Identify which cell holds the provided text, then report its (X, Y) central coordinate. 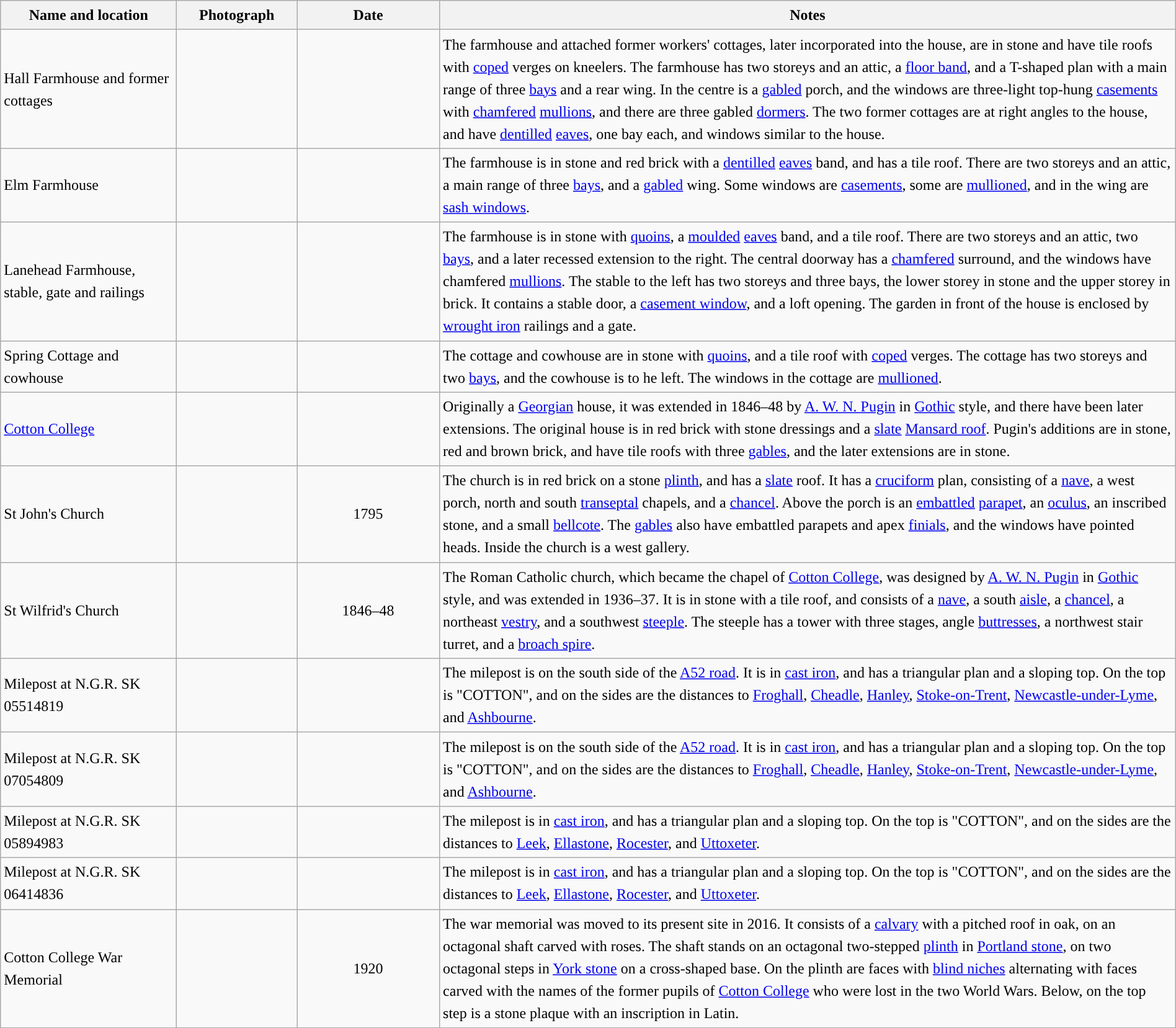
1795 (368, 514)
Hall Farmhouse and former cottages (89, 89)
Milepost at N.G.R. SK 05894983 (89, 831)
Photograph (237, 15)
Spring Cottage and cowhouse (89, 366)
Lanehead Farmhouse, stable, gate and railings (89, 282)
Notes (808, 15)
Elm Farmhouse (89, 185)
1846–48 (368, 610)
Name and location (89, 15)
Cotton College War Memorial (89, 969)
Milepost at N.G.R. SK 05514819 (89, 695)
St John's Church (89, 514)
1920 (368, 969)
St Wilfrid's Church (89, 610)
Date (368, 15)
Milepost at N.G.R. SK 07054809 (89, 769)
Milepost at N.G.R. SK 06414836 (89, 883)
Cotton College (89, 429)
